Return (x, y) of the center of cell containing provided text 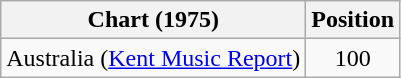
Australia (Kent Music Report) (154, 58)
Chart (1975) (154, 20)
100 (353, 58)
Position (353, 20)
